Capture the cell that displays the provided text and extract its (x, y) central coordinate. 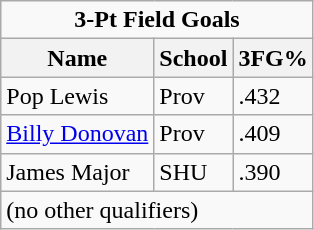
.409 (273, 134)
.390 (273, 172)
School (194, 58)
Billy Donovan (78, 134)
3FG% (273, 58)
James Major (78, 172)
(no other qualifiers) (158, 210)
Pop Lewis (78, 96)
3-Pt Field Goals (158, 20)
Name (78, 58)
SHU (194, 172)
.432 (273, 96)
